Extract the (x, y) coordinate from the center of the cell holding the provided text.  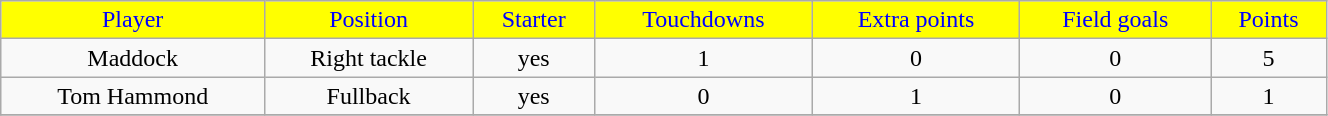
Right tackle (369, 58)
Field goals (1116, 20)
Extra points (916, 20)
Maddock (133, 58)
Tom Hammond (133, 96)
Player (133, 20)
Position (369, 20)
Touchdowns (704, 20)
Starter (534, 20)
5 (1269, 58)
Points (1269, 20)
Fullback (369, 96)
